Locate the cell with the specified text and output its (X, Y) center coordinate. 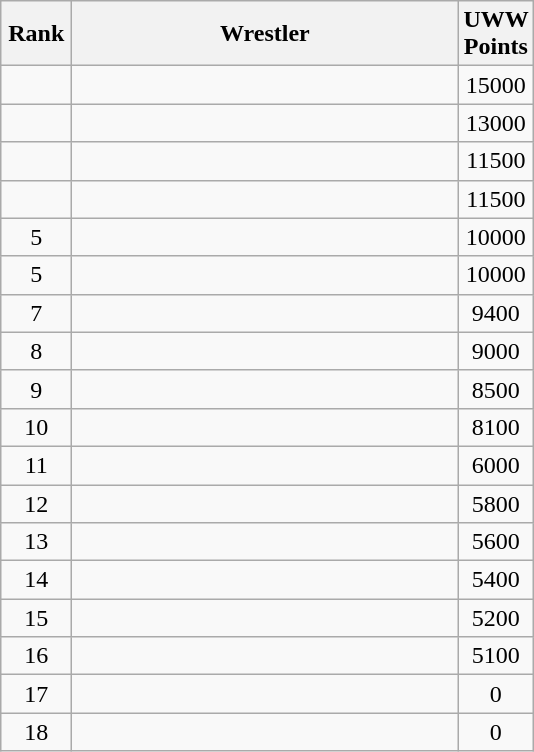
12 (36, 503)
9000 (496, 351)
UWW Points (496, 34)
5100 (496, 656)
16 (36, 656)
9400 (496, 313)
Rank (36, 34)
8500 (496, 389)
5400 (496, 580)
18 (36, 732)
14 (36, 580)
8100 (496, 427)
10 (36, 427)
9 (36, 389)
11 (36, 465)
13000 (496, 123)
15 (36, 618)
15000 (496, 85)
17 (36, 694)
6000 (496, 465)
5800 (496, 503)
5600 (496, 542)
7 (36, 313)
Wrestler (265, 34)
5200 (496, 618)
13 (36, 542)
8 (36, 351)
